Pinpoint the cell where the given text exists, returning its (X, Y) midpoint coordinate. 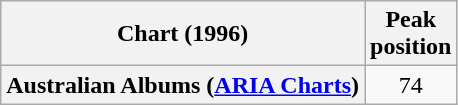
Australian Albums (ARIA Charts) (183, 85)
74 (411, 85)
Chart (1996) (183, 34)
Peakposition (411, 34)
